Output the (X, Y) coordinate of the center of the cell containing the given text.  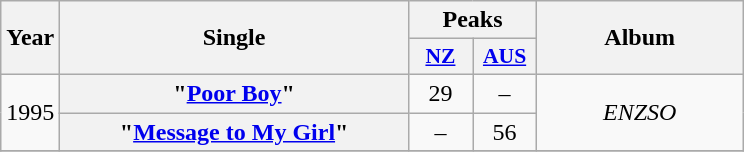
Single (234, 38)
Year (30, 38)
ENZSO (640, 112)
AUS (504, 57)
NZ (440, 57)
Album (640, 38)
56 (504, 131)
29 (440, 93)
"Poor Boy" (234, 93)
"Message to My Girl" (234, 131)
1995 (30, 112)
Peaks (472, 20)
